Find where the given text appears and provide that cell's center as (x, y) coordinate. 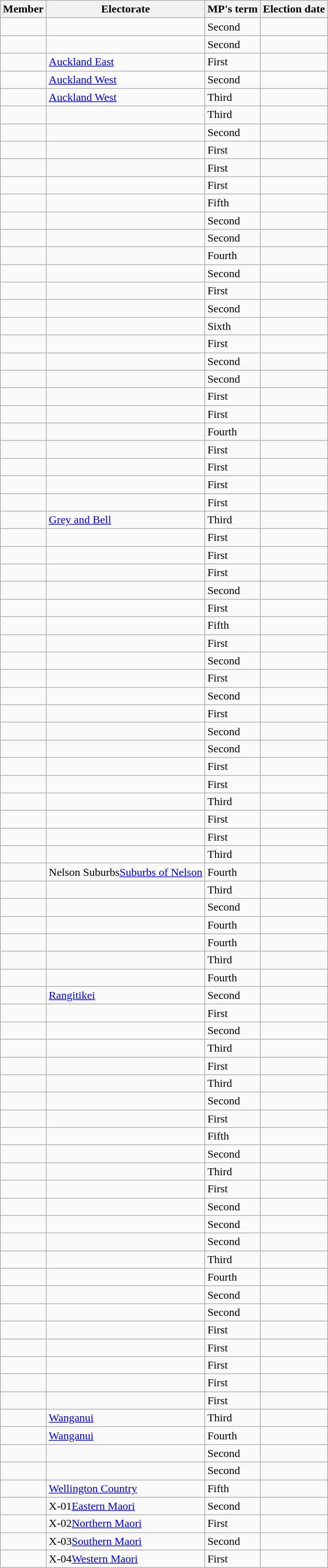
Electorate (126, 9)
Nelson SuburbsSuburbs of Nelson (126, 872)
X-02Northern Maori (126, 1524)
Member (23, 9)
Auckland East (126, 62)
X-03Southern Maori (126, 1541)
Election date (294, 9)
Sixth (233, 326)
Rangitikei (126, 995)
X-04Western Maori (126, 1559)
Grey and Bell (126, 520)
Wellington Country (126, 1488)
MP's term (233, 9)
X-01Eastern Maori (126, 1506)
